Search for the cell housing the specified text and yield its [x, y] center coordinate. 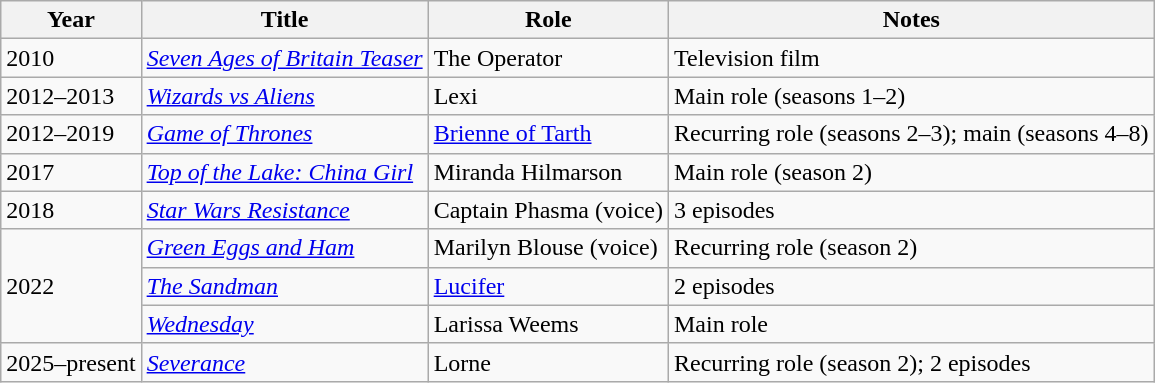
Lucifer [548, 286]
2 episodes [911, 286]
Role [548, 20]
Main role [911, 324]
2012–2013 [71, 96]
2018 [71, 210]
Top of the Lake: China Girl [284, 172]
Recurring role (seasons 2–3); main (seasons 4–8) [911, 134]
Year [71, 20]
Captain Phasma (voice) [548, 210]
Lexi [548, 96]
Television film [911, 58]
Miranda Hilmarson [548, 172]
Brienne of Tarth [548, 134]
2022 [71, 286]
2010 [71, 58]
The Operator [548, 58]
Marilyn Blouse (voice) [548, 248]
Larissa Weems [548, 324]
Title [284, 20]
2017 [71, 172]
Wednesday [284, 324]
Severance [284, 362]
Lorne [548, 362]
Green Eggs and Ham [284, 248]
Recurring role (season 2); 2 episodes [911, 362]
Recurring role (season 2) [911, 248]
Main role (season 2) [911, 172]
Notes [911, 20]
The Sandman [284, 286]
Wizards vs Aliens [284, 96]
3 episodes [911, 210]
Game of Thrones [284, 134]
2025–present [71, 362]
2012–2019 [71, 134]
Seven Ages of Britain Teaser [284, 58]
Star Wars Resistance [284, 210]
Main role (seasons 1–2) [911, 96]
